Output the [x, y] coordinate of the center of the cell containing the given text.  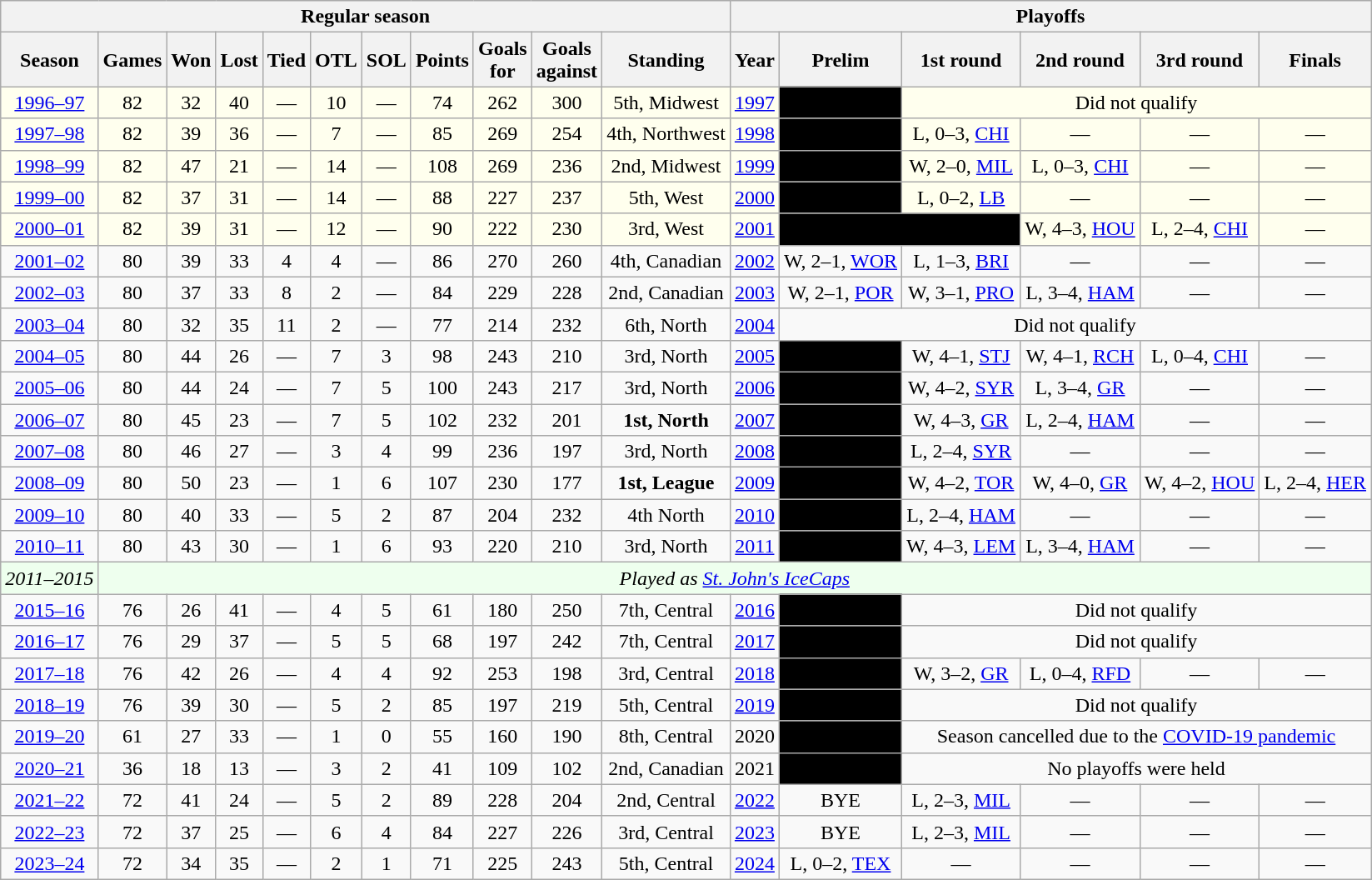
89 [442, 800]
2021 [755, 768]
217 [566, 387]
2nd round [1080, 60]
Tied [287, 60]
2009 [755, 483]
L, 2–4, CHI [1200, 229]
2002–03 [50, 292]
1997–98 [50, 134]
0 [387, 737]
77 [442, 324]
108 [442, 166]
Goalsfor [502, 60]
L, 0–4, CHI [1200, 356]
107 [442, 483]
2017–18 [50, 673]
2015–16 [50, 610]
OTL [337, 60]
Season [50, 60]
No playoffs were held [1136, 768]
29 [192, 642]
201 [566, 419]
21 [239, 166]
222 [502, 229]
2004–05 [50, 356]
74 [442, 102]
2006–07 [50, 419]
100 [442, 387]
2023–24 [50, 863]
L, 1–3, BRI [961, 261]
50 [192, 483]
88 [442, 197]
2005 [755, 356]
47 [192, 166]
W, 4–3, HOU [1080, 229]
W, 3–1, PRO [961, 292]
2nd, Central [666, 800]
Year [755, 60]
86 [442, 261]
42 [192, 673]
2003–04 [50, 324]
L, 3–4, GR [1080, 387]
W, 4–3, LEM [961, 547]
250 [566, 610]
1997 [755, 102]
L, 2–4, SYR [961, 452]
2018–19 [50, 705]
198 [566, 673]
1998 [755, 134]
6th, North [666, 324]
2006 [755, 387]
300 [566, 102]
10 [337, 102]
2020 [755, 737]
92 [442, 673]
5th, West [666, 197]
L, 0–2, LB [961, 197]
Points [442, 60]
Won [192, 60]
SOL [387, 60]
2017 [755, 642]
W, 4–2, HOU [1200, 483]
2008–09 [50, 483]
2019 [755, 705]
3rd round [1200, 60]
1998–99 [50, 166]
W, 4–2, SYR [961, 387]
98 [442, 356]
2024 [755, 863]
68 [442, 642]
3rd, West [666, 229]
242 [566, 642]
W, 4–3, GR [961, 419]
225 [502, 863]
2018 [755, 673]
2011–2015 [50, 578]
2020–21 [50, 768]
Games [132, 60]
1999–00 [50, 197]
2010 [755, 515]
W, 4–1, STJ [961, 356]
2016 [755, 610]
13 [239, 768]
8th, Central [666, 737]
2008 [755, 452]
2004 [755, 324]
Season cancelled due to the COVID-19 pandemic [1136, 737]
2022 [755, 800]
2nd, Midwest [666, 166]
45 [192, 419]
8 [287, 292]
229 [502, 292]
177 [566, 483]
99 [442, 452]
219 [566, 705]
Played as St. John's IceCaps [735, 578]
2001–02 [50, 261]
190 [566, 737]
270 [502, 261]
2007 [755, 419]
160 [502, 737]
1996–97 [50, 102]
262 [502, 102]
55 [442, 737]
W, 2–0, MIL [961, 166]
W, 4–1, RCH [1080, 356]
46 [192, 452]
Lost [239, 60]
Regular season [366, 17]
2001 [755, 229]
2009–10 [50, 515]
226 [566, 832]
1st, North [666, 419]
109 [502, 768]
W, 4–2, TOR [961, 483]
2019–20 [50, 737]
W, 2–1, WOR [840, 261]
2022–23 [50, 832]
2000–01 [50, 229]
43 [192, 547]
214 [502, 324]
2011 [755, 547]
4th, Northwest [666, 134]
1999 [755, 166]
2023 [755, 832]
Playoffs [1050, 17]
87 [442, 515]
2010–11 [50, 547]
11 [287, 324]
90 [442, 229]
5th, Midwest [666, 102]
180 [502, 610]
254 [566, 134]
1st round [961, 60]
220 [502, 547]
W, 2–1, POR [840, 292]
2007–08 [50, 452]
2005–06 [50, 387]
71 [442, 863]
Finals [1315, 60]
1st, League [666, 483]
260 [566, 261]
34 [192, 863]
L, 2–4, HER [1315, 483]
L, 0–2, TEX [840, 863]
W, 4–0, GR [1080, 483]
4th, Canadian [666, 261]
18 [192, 768]
25 [239, 832]
12 [337, 229]
W, 3–2, GR [961, 673]
2021–22 [50, 800]
2016–17 [50, 642]
2000 [755, 197]
4th North [666, 515]
237 [566, 197]
2002 [755, 261]
Goalsagainst [566, 60]
93 [442, 547]
Prelim [840, 60]
2003 [755, 292]
Standing [666, 60]
253 [502, 673]
L, 0–4, RFD [1080, 673]
